Return the (x, y) coordinate for the center point of the cell that contains the specified text.  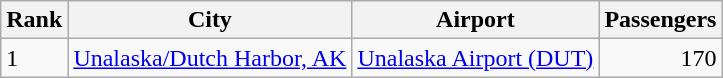
Unalaska Airport (DUT) (476, 58)
170 (660, 58)
Airport (476, 20)
City (210, 20)
Rank (34, 20)
Passengers (660, 20)
1 (34, 58)
Unalaska/Dutch Harbor, AK (210, 58)
